Scan for the cell matching the given text and deliver its [x, y] coordinate at center. 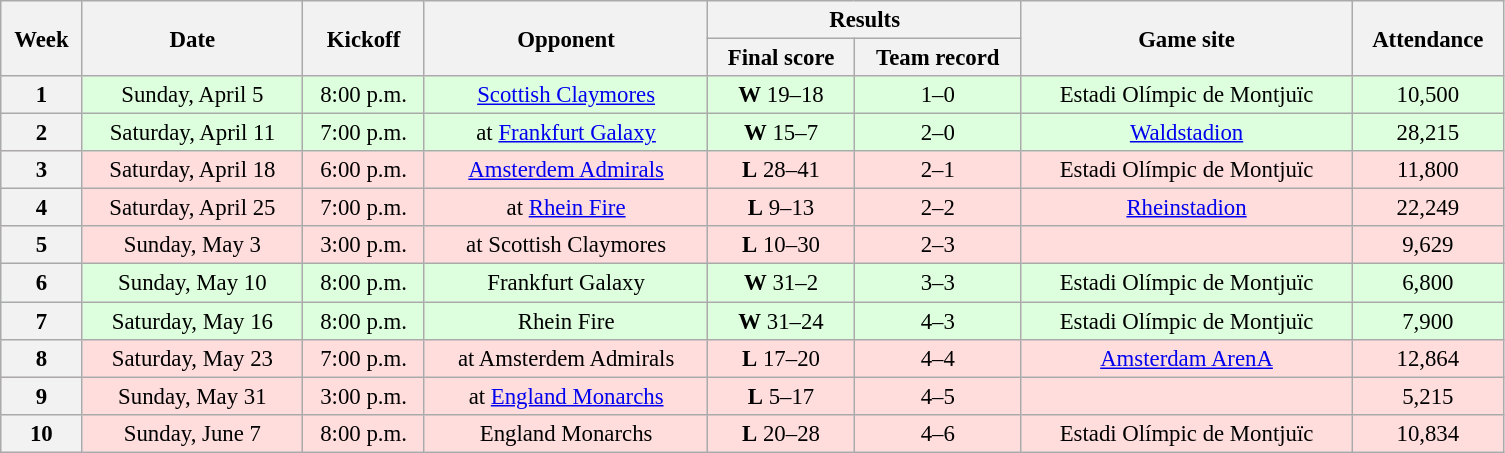
L 28–41 [781, 170]
Sunday, June 7 [192, 433]
Final score [781, 58]
L 17–20 [781, 358]
5 [42, 245]
W 31–2 [781, 283]
Saturday, May 16 [192, 321]
10,500 [1428, 95]
W 15–7 [781, 133]
W 19–18 [781, 95]
Sunday, April 5 [192, 95]
6 [42, 283]
Rheinstadion [1186, 208]
Game site [1186, 38]
L 5–17 [781, 396]
L 10–30 [781, 245]
8 [42, 358]
2 [42, 133]
2–1 [938, 170]
W 31–24 [781, 321]
7,900 [1428, 321]
Scottish Claymores [566, 95]
4–4 [938, 358]
Sunday, May 3 [192, 245]
4 [42, 208]
7 [42, 321]
England Monarchs [566, 433]
Saturday, April 18 [192, 170]
at Scottish Claymores [566, 245]
2–0 [938, 133]
Week [42, 38]
4–6 [938, 433]
Amsterdem Admirals [566, 170]
at Amsterdem Admirals [566, 358]
1 [42, 95]
at Rhein Fire [566, 208]
Results [865, 20]
11,800 [1428, 170]
Saturday, May 23 [192, 358]
Saturday, April 25 [192, 208]
2–2 [938, 208]
2–3 [938, 245]
Team record [938, 58]
3 [42, 170]
4–5 [938, 396]
10 [42, 433]
1–0 [938, 95]
at Frankfurt Galaxy [566, 133]
Sunday, May 10 [192, 283]
4–3 [938, 321]
22,249 [1428, 208]
Sunday, May 31 [192, 396]
Date [192, 38]
6,800 [1428, 283]
12,864 [1428, 358]
Attendance [1428, 38]
Kickoff [364, 38]
L 20–28 [781, 433]
at England Monarchs [566, 396]
10,834 [1428, 433]
L 9–13 [781, 208]
3–3 [938, 283]
Waldstadion [1186, 133]
9,629 [1428, 245]
5,215 [1428, 396]
Saturday, April 11 [192, 133]
9 [42, 396]
6:00 p.m. [364, 170]
Frankfurt Galaxy [566, 283]
Opponent [566, 38]
28,215 [1428, 133]
Amsterdam ArenA [1186, 358]
Rhein Fire [566, 321]
